Capture the cell that displays the provided text and extract its (x, y) central coordinate. 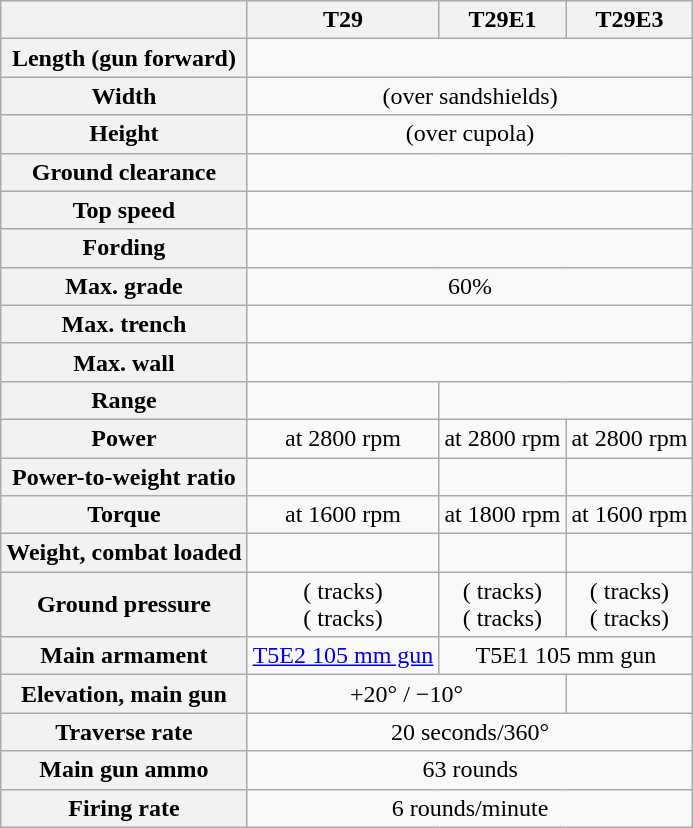
Traverse rate (124, 732)
Max. wall (124, 362)
T29 (343, 20)
Power (124, 438)
Torque (124, 515)
Main gun ammo (124, 770)
T5E1 105 mm gun (566, 656)
Max. grade (124, 286)
Weight, combat loaded (124, 553)
Max. trench (124, 324)
6 rounds/minute (470, 808)
Ground clearance (124, 172)
Top speed (124, 210)
Range (124, 400)
Height (124, 134)
+20° / −10° (406, 694)
T5E2 105 mm gun (343, 656)
60% (470, 286)
Ground pressure (124, 604)
T29E3 (630, 20)
Power-to-weight ratio (124, 477)
Length (gun forward) (124, 58)
Width (124, 96)
63 rounds (470, 770)
at 1800 rpm (502, 515)
Elevation, main gun (124, 694)
20 seconds/360° (470, 732)
T29E1 (502, 20)
(over cupola) (470, 134)
Firing rate (124, 808)
Fording (124, 248)
Main armament (124, 656)
(over sandshields) (470, 96)
